Identify which cell holds the provided text, then report its (X, Y) central coordinate. 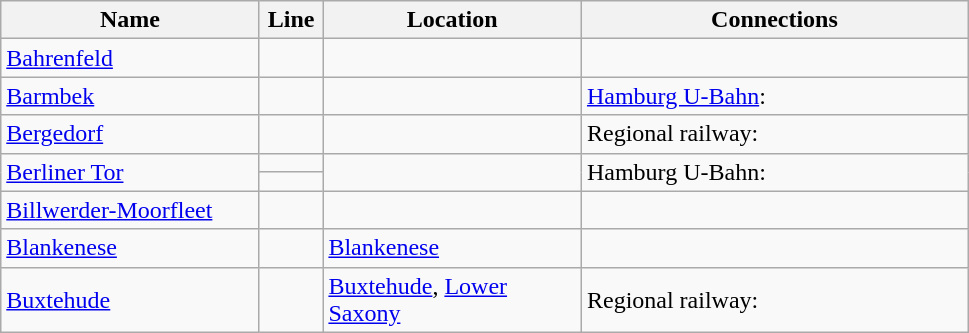
Barmbek (130, 96)
Bahrenfeld (130, 58)
Buxtehude (130, 300)
Connections (774, 20)
Name (130, 20)
Bergedorf (130, 134)
Line (291, 20)
Location (452, 20)
Billwerder-Moorfleet (130, 210)
Buxtehude, Lower Saxony (452, 300)
Berliner Tor (130, 172)
